Extract the (x, y) coordinate from the center of the cell holding the provided text.  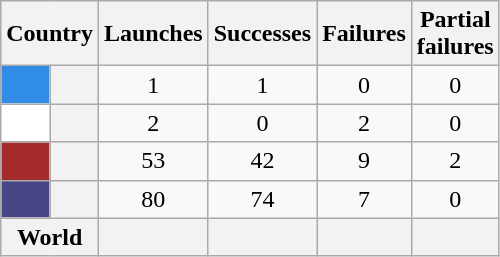
7 (364, 199)
74 (262, 199)
9 (364, 161)
Partialfailures (455, 34)
Failures (364, 34)
42 (262, 161)
Launches (153, 34)
Successes (262, 34)
Country (50, 34)
80 (153, 199)
World (50, 237)
53 (153, 161)
